Identify which cell holds the provided text, then report its (x, y) central coordinate. 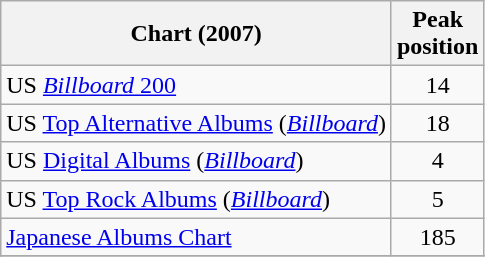
US Digital Albums (Billboard) (196, 161)
Japanese Albums Chart (196, 237)
US Billboard 200 (196, 85)
18 (437, 123)
US Top Alternative Albums (Billboard) (196, 123)
5 (437, 199)
4 (437, 161)
Chart (2007) (196, 34)
185 (437, 237)
14 (437, 85)
US Top Rock Albums (Billboard) (196, 199)
Peakposition (437, 34)
